Find where the given text appears and provide that cell's center as [x, y] coordinate. 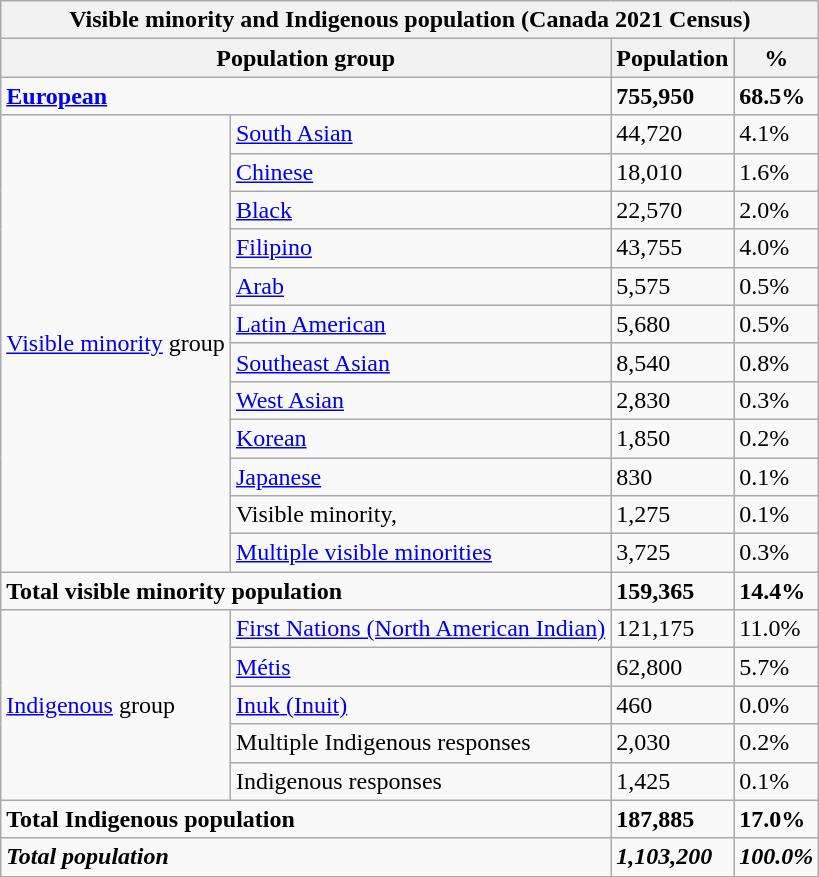
187,885 [672, 819]
Indigenous responses [420, 781]
Indigenous group [116, 705]
4.0% [776, 248]
Multiple Indigenous responses [420, 743]
West Asian [420, 400]
121,175 [672, 629]
Black [420, 210]
Korean [420, 438]
Population group [306, 58]
5,575 [672, 286]
2,830 [672, 400]
100.0% [776, 857]
11.0% [776, 629]
Japanese [420, 477]
Total population [306, 857]
159,365 [672, 591]
Filipino [420, 248]
0.0% [776, 705]
1,103,200 [672, 857]
460 [672, 705]
First Nations (North American Indian) [420, 629]
14.4% [776, 591]
8,540 [672, 362]
% [776, 58]
22,570 [672, 210]
755,950 [672, 96]
18,010 [672, 172]
3,725 [672, 553]
South Asian [420, 134]
1,850 [672, 438]
Latin American [420, 324]
Chinese [420, 172]
Arab [420, 286]
0.8% [776, 362]
Southeast Asian [420, 362]
5.7% [776, 667]
4.1% [776, 134]
Métis [420, 667]
European [306, 96]
Multiple visible minorities [420, 553]
17.0% [776, 819]
5,680 [672, 324]
Total visible minority population [306, 591]
62,800 [672, 667]
1.6% [776, 172]
Inuk (Inuit) [420, 705]
2.0% [776, 210]
Visible minority and Indigenous population (Canada 2021 Census) [410, 20]
1,425 [672, 781]
Visible minority, [420, 515]
1,275 [672, 515]
830 [672, 477]
44,720 [672, 134]
Visible minority group [116, 344]
2,030 [672, 743]
Population [672, 58]
Total Indigenous population [306, 819]
43,755 [672, 248]
68.5% [776, 96]
